Pinpoint the cell where the given text exists, returning its [X, Y] midpoint coordinate. 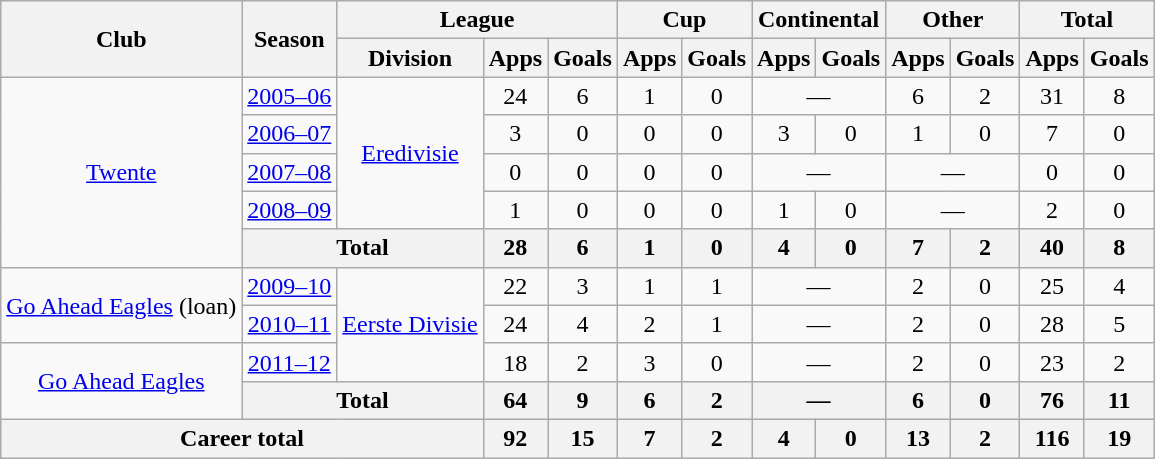
19 [1119, 438]
76 [1052, 400]
116 [1052, 438]
22 [515, 286]
2008–09 [290, 210]
League [478, 20]
2006–07 [290, 134]
23 [1052, 362]
Eerste Divisie [410, 324]
2009–10 [290, 286]
25 [1052, 286]
92 [515, 438]
Club [122, 39]
2007–08 [290, 172]
Continental [819, 20]
31 [1052, 96]
Eredivisie [410, 153]
9 [583, 400]
Other [953, 20]
18 [515, 362]
2005–06 [290, 96]
Career total [242, 438]
2011–12 [290, 362]
Division [410, 58]
15 [583, 438]
2010–11 [290, 324]
13 [918, 438]
Go Ahead Eagles (loan) [122, 305]
Season [290, 39]
11 [1119, 400]
40 [1052, 248]
5 [1119, 324]
64 [515, 400]
Twente [122, 172]
Cup [684, 20]
Go Ahead Eagles [122, 381]
